Scan for the cell matching the given text and deliver its [x, y] coordinate at center. 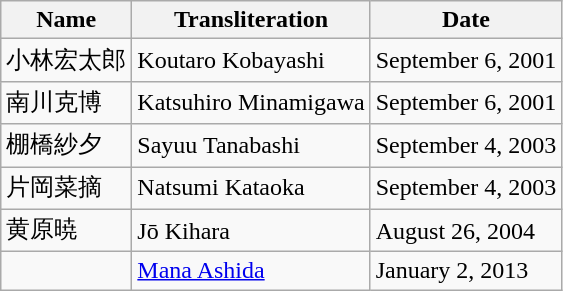
Koutaro Kobayashi [251, 60]
Date [466, 20]
片岡菜摘 [66, 188]
August 26, 2004 [466, 230]
January 2, 2013 [466, 271]
Natsumi Kataoka [251, 188]
Katsuhiro Minamigawa [251, 102]
小林宏太郎 [66, 60]
Mana Ashida [251, 271]
黄原暁 [66, 230]
棚橋紗夕 [66, 146]
Jō Kihara [251, 230]
南川克博 [66, 102]
Name [66, 20]
Sayuu Tanabashi [251, 146]
Transliteration [251, 20]
